From the cell containing the given text, extract its center point as [x, y] coordinate. 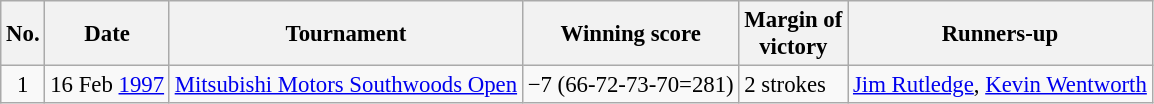
2 strokes [794, 85]
Tournament [346, 34]
Jim Rutledge, Kevin Wentworth [1000, 85]
Margin ofvictory [794, 34]
Mitsubishi Motors Southwoods Open [346, 85]
Winning score [630, 34]
No. [23, 34]
−7 (66-72-73-70=281) [630, 85]
16 Feb 1997 [107, 85]
1 [23, 85]
Runners-up [1000, 34]
Date [107, 34]
